Pinpoint the cell where the given text exists, returning its (X, Y) midpoint coordinate. 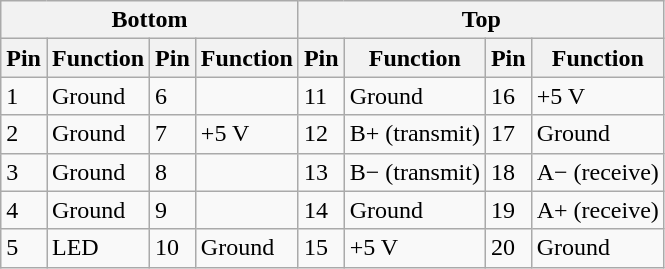
15 (321, 248)
4 (24, 210)
20 (508, 248)
17 (508, 134)
13 (321, 172)
B+ (transmit) (414, 134)
2 (24, 134)
1 (24, 96)
3 (24, 172)
16 (508, 96)
10 (173, 248)
A+ (receive) (598, 210)
14 (321, 210)
B− (transmit) (414, 172)
6 (173, 96)
Bottom (150, 20)
12 (321, 134)
11 (321, 96)
9 (173, 210)
8 (173, 172)
19 (508, 210)
Top (481, 20)
5 (24, 248)
A− (receive) (598, 172)
LED (98, 248)
18 (508, 172)
7 (173, 134)
